Scan for the cell matching the given text and deliver its [x, y] coordinate at center. 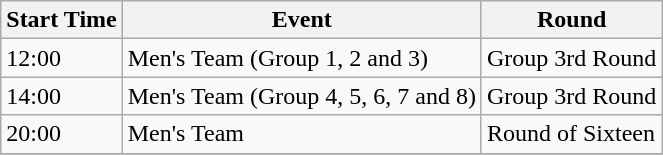
Round [571, 20]
12:00 [62, 58]
14:00 [62, 96]
Event [302, 20]
Men's Team (Group 1, 2 and 3) [302, 58]
Round of Sixteen [571, 134]
Start Time [62, 20]
Men's Team [302, 134]
20:00 [62, 134]
Men's Team (Group 4, 5, 6, 7 and 8) [302, 96]
